Return the [x, y] coordinate for the center point of the cell that contains the specified text.  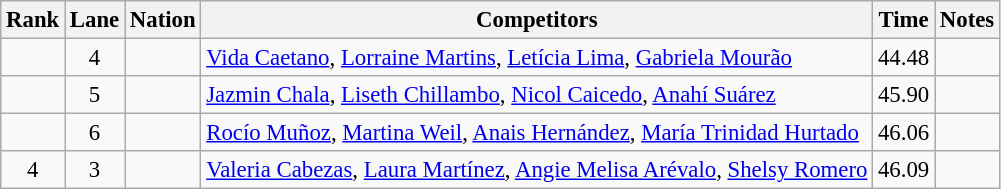
Lane [95, 20]
Valeria Cabezas, Laura Martínez, Angie Melisa Arévalo, Shelsy Romero [537, 170]
44.48 [904, 58]
45.90 [904, 95]
6 [95, 133]
46.06 [904, 133]
Time [904, 20]
46.09 [904, 170]
Rank [33, 20]
Vida Caetano, Lorraine Martins, Letícia Lima, Gabriela Mourão [537, 58]
Competitors [537, 20]
5 [95, 95]
Nation [163, 20]
Rocío Muñoz, Martina Weil, Anais Hernández, María Trinidad Hurtado [537, 133]
3 [95, 170]
Notes [968, 20]
Jazmin Chala, Liseth Chillambo, Nicol Caicedo, Anahí Suárez [537, 95]
